Locate the cell with the specified text and output its (X, Y) center coordinate. 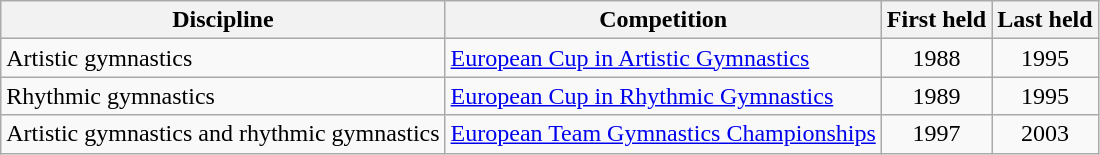
Artistic gymnastics (223, 58)
First held (936, 20)
1997 (936, 134)
1989 (936, 96)
European Team Gymnastics Championships (663, 134)
Last held (1045, 20)
Competition (663, 20)
European Cup in Artistic Gymnastics (663, 58)
European Cup in Rhythmic Gymnastics (663, 96)
1988 (936, 58)
2003 (1045, 134)
Discipline (223, 20)
Artistic gymnastics and rhythmic gymnastics (223, 134)
Rhythmic gymnastics (223, 96)
